Search for the cell housing the specified text and yield its [x, y] center coordinate. 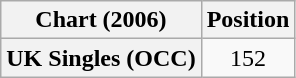
Position [248, 20]
UK Singles (OCC) [101, 58]
Chart (2006) [101, 20]
152 [248, 58]
